Return (X, Y) of the center of cell containing provided text 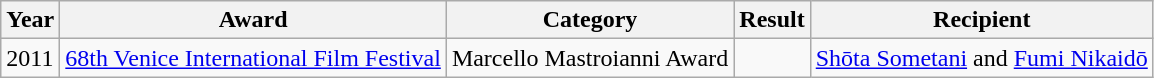
Result (772, 20)
Year (30, 20)
2011 (30, 58)
68th Venice International Film Festival (254, 58)
Award (254, 20)
Category (590, 20)
Recipient (982, 20)
Marcello Mastroianni Award (590, 58)
Shōta Sometani and Fumi Nikaidō (982, 58)
